Search for the cell housing the specified text and yield its (x, y) center coordinate. 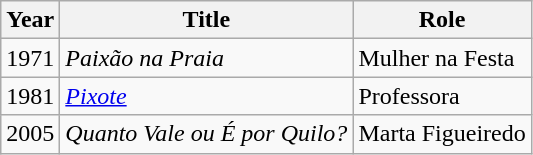
Pixote (206, 96)
2005 (30, 134)
Quanto Vale ou É por Quilo? (206, 134)
Role (442, 20)
1971 (30, 58)
Year (30, 20)
Mulher na Festa (442, 58)
Paixão na Praia (206, 58)
Title (206, 20)
Marta Figueiredo (442, 134)
1981 (30, 96)
Professora (442, 96)
